Return [X, Y] of the center of cell containing provided text 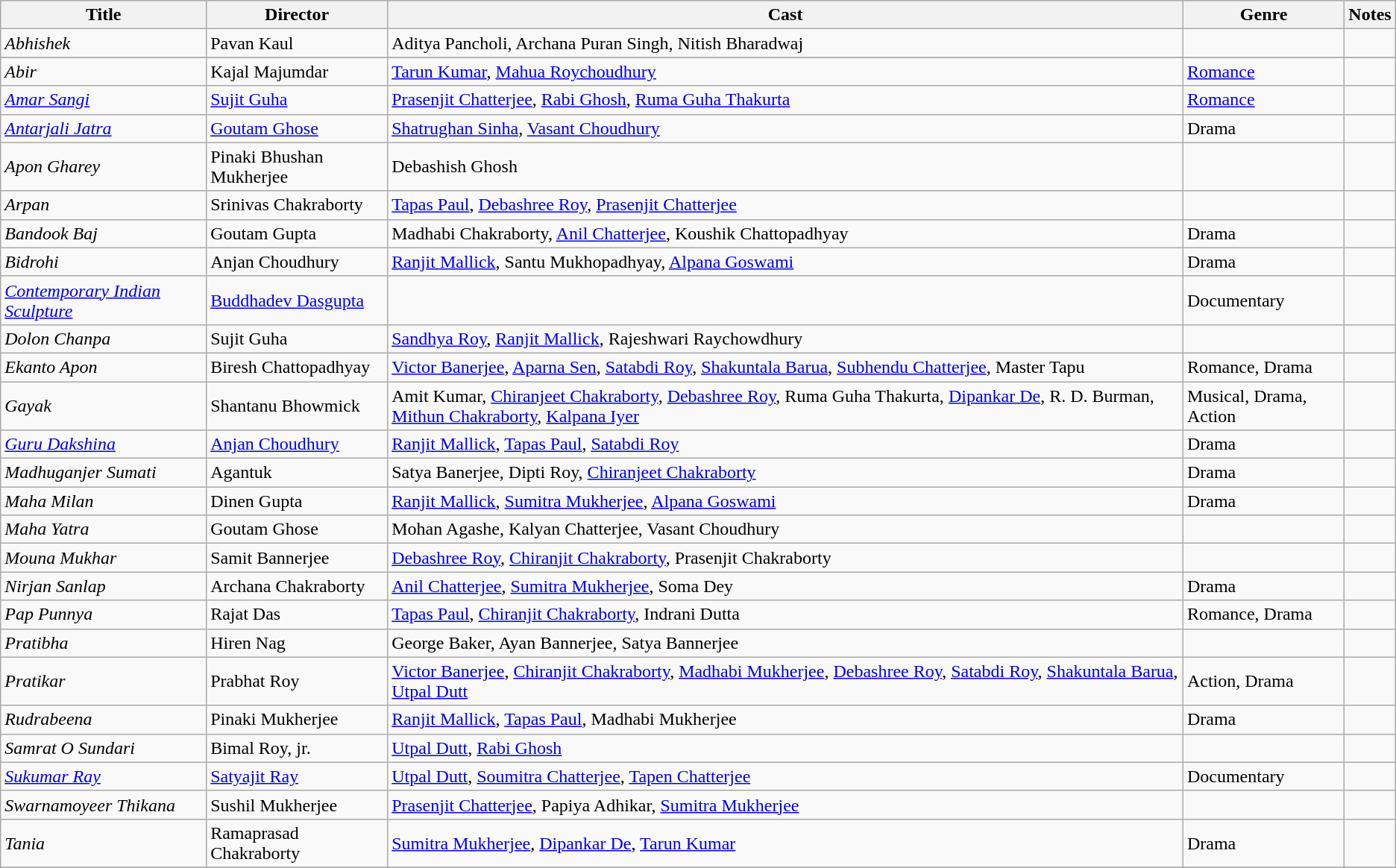
Tania [104, 843]
Maha Yatra [104, 529]
Nirjan Sanlap [104, 586]
Ekanto Apon [104, 367]
Anil Chatterjee, Sumitra Mukherjee, Soma Dey [786, 586]
Victor Banerjee, Chiranjit Chakraborty, Madhabi Mukherjee, Debashree Roy, Satabdi Roy, Shakuntala Barua, Utpal Dutt [786, 682]
Kajal Majumdar [297, 72]
Tarun Kumar, Mahua Roychoudhury [786, 72]
Samit Bannerjee [297, 558]
Abir [104, 72]
Rajat Das [297, 614]
Madhuganjer Sumati [104, 473]
Tapas Paul, Chiranjit Chakraborty, Indrani Dutta [786, 614]
Aditya Pancholi, Archana Puran Singh, Nitish Bharadwaj [786, 43]
Satya Banerjee, Dipti Roy, Chiranjeet Chakraborty [786, 473]
Goutam Gupta [297, 233]
Sumitra Mukherjee, Dipankar De, Tarun Kumar [786, 843]
Ramaprasad Chakraborty [297, 843]
Antarjali Jatra [104, 128]
Pinaki Mukherjee [297, 720]
Ranjit Mallick, Tapas Paul, Madhabi Mukherjee [786, 720]
George Baker, Ayan Bannerjee, Satya Bannerjee [786, 643]
Archana Chakraborty [297, 586]
Prasenjit Chatterjee, Rabi Ghosh, Ruma Guha Thakurta [786, 100]
Mouna Mukhar [104, 558]
Pavan Kaul [297, 43]
Ranjit Mallick, Sumitra Mukherjee, Alpana Goswami [786, 501]
Arpan [104, 205]
Director [297, 15]
Gayak [104, 406]
Utpal Dutt, Soumitra Chatterjee, Tapen Chatterjee [786, 776]
Swarnamoyeer Thikana [104, 805]
Rudrabeena [104, 720]
Action, Drama [1263, 682]
Genre [1263, 15]
Bimal Roy, jr. [297, 748]
Pinaki Bhushan Mukherjee [297, 167]
Pratikar [104, 682]
Sukumar Ray [104, 776]
Biresh Chattopadhyay [297, 367]
Buddhadev Dasgupta [297, 300]
Bandook Baj [104, 233]
Dinen Gupta [297, 501]
Tapas Paul, Debashree Roy, Prasenjit Chatterjee [786, 205]
Ranjit Mallick, Santu Mukhopadhyay, Alpana Goswami [786, 262]
Pratibha [104, 643]
Amit Kumar, Chiranjeet Chakraborty, Debashree Roy, Ruma Guha Thakurta, Dipankar De, R. D. Burman, Mithun Chakraborty, Kalpana Iyer [786, 406]
Satyajit Ray [297, 776]
Samrat O Sundari [104, 748]
Agantuk [297, 473]
Ranjit Mallick, Tapas Paul, Satabdi Roy [786, 444]
Sushil Mukherjee [297, 805]
Prabhat Roy [297, 682]
Srinivas Chakraborty [297, 205]
Dolon Chanpa [104, 339]
Utpal Dutt, Rabi Ghosh [786, 748]
Amar Sangi [104, 100]
Cast [786, 15]
Mohan Agashe, Kalyan Chatterjee, Vasant Choudhury [786, 529]
Abhishek [104, 43]
Sandhya Roy, Ranjit Mallick, Rajeshwari Raychowdhury [786, 339]
Shatrughan Sinha, Vasant Choudhury [786, 128]
Victor Banerjee, Aparna Sen, Satabdi Roy, Shakuntala Barua, Subhendu Chatterjee, Master Tapu [786, 367]
Pap Punnya [104, 614]
Bidrohi [104, 262]
Prasenjit Chatterjee, Papiya Adhikar, Sumitra Mukherjee [786, 805]
Notes [1370, 15]
Guru Dakshina [104, 444]
Maha Milan [104, 501]
Musical, Drama, Action [1263, 406]
Madhabi Chakraborty, Anil Chatterjee, Koushik Chattopadhyay [786, 233]
Shantanu Bhowmick [297, 406]
Debashish Ghosh [786, 167]
Apon Gharey [104, 167]
Contemporary Indian Sculpture [104, 300]
Hiren Nag [297, 643]
Title [104, 15]
Debashree Roy, Chiranjit Chakraborty, Prasenjit Chakraborty [786, 558]
